Output the (x, y) coordinate of the center of the cell containing the given text.  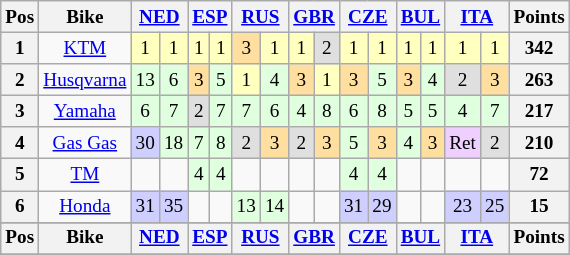
Yamaha (85, 111)
18 (173, 143)
72 (539, 175)
14 (274, 206)
30 (145, 143)
KTM (85, 48)
263 (539, 80)
217 (539, 111)
TM (85, 175)
Honda (85, 206)
210 (539, 143)
15 (539, 206)
23 (463, 206)
Gas Gas (85, 143)
Husqvarna (85, 80)
Ret (463, 143)
35 (173, 206)
342 (539, 48)
25 (495, 206)
29 (382, 206)
